From the cell containing the given text, extract its center point as [x, y] coordinate. 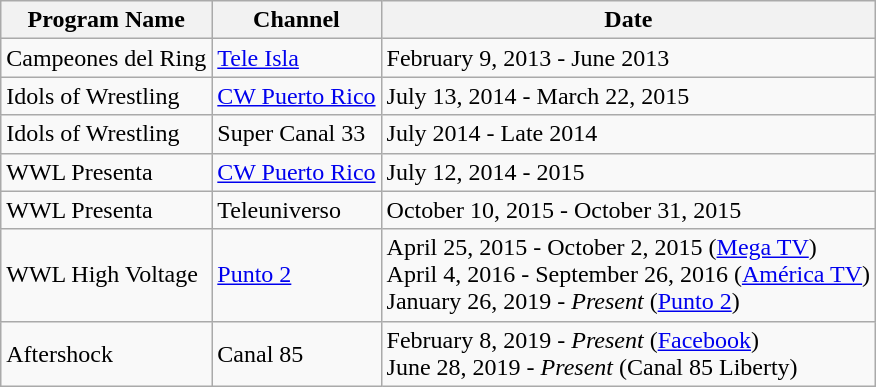
February 9, 2013 - June 2013 [628, 58]
Tele Isla [296, 58]
WWL High Voltage [106, 275]
Canal 85 [296, 354]
July 12, 2014 - 2015 [628, 172]
Program Name [106, 20]
Channel [296, 20]
October 10, 2015 - October 31, 2015 [628, 210]
July 13, 2014 - March 22, 2015 [628, 96]
Date [628, 20]
Aftershock [106, 354]
Teleuniverso [296, 210]
July 2014 - Late 2014 [628, 134]
Super Canal 33 [296, 134]
Punto 2 [296, 275]
Campeones del Ring [106, 58]
April 25, 2015 - October 2, 2015 (Mega TV)April 4, 2016 - September 26, 2016 (América TV)January 26, 2019 - Present (Punto 2) [628, 275]
February 8, 2019 - Present (Facebook)June 28, 2019 - Present (Canal 85 Liberty) [628, 354]
